Provide the (X, Y) coordinate of the cell's center where the given text is located.  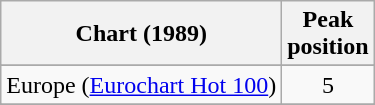
Chart (1989) (142, 34)
Europe (Eurochart Hot 100) (142, 85)
5 (328, 85)
Peakposition (328, 34)
